For the text-containing cell, return its midpoint in (X, Y) coordinate format. 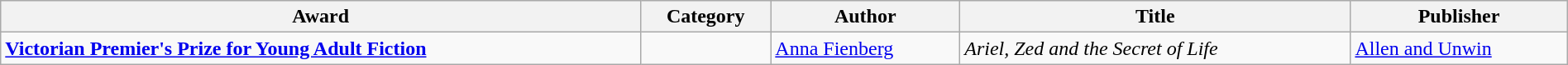
Title (1155, 17)
Publisher (1459, 17)
Category (706, 17)
Author (865, 17)
Ariel, Zed and the Secret of Life (1155, 48)
Anna Fienberg (865, 48)
Allen and Unwin (1459, 48)
Award (321, 17)
Victorian Premier's Prize for Young Adult Fiction (321, 48)
